From the cell containing the given text, extract its center point as [X, Y] coordinate. 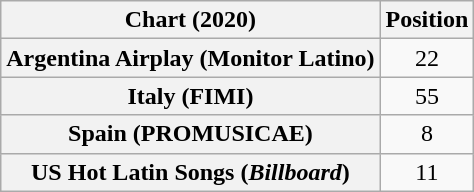
8 [427, 134]
11 [427, 172]
Position [427, 20]
US Hot Latin Songs (Billboard) [190, 172]
Argentina Airplay (Monitor Latino) [190, 58]
55 [427, 96]
Italy (FIMI) [190, 96]
Spain (PROMUSICAE) [190, 134]
22 [427, 58]
Chart (2020) [190, 20]
